Search for the cell housing the specified text and yield its [x, y] center coordinate. 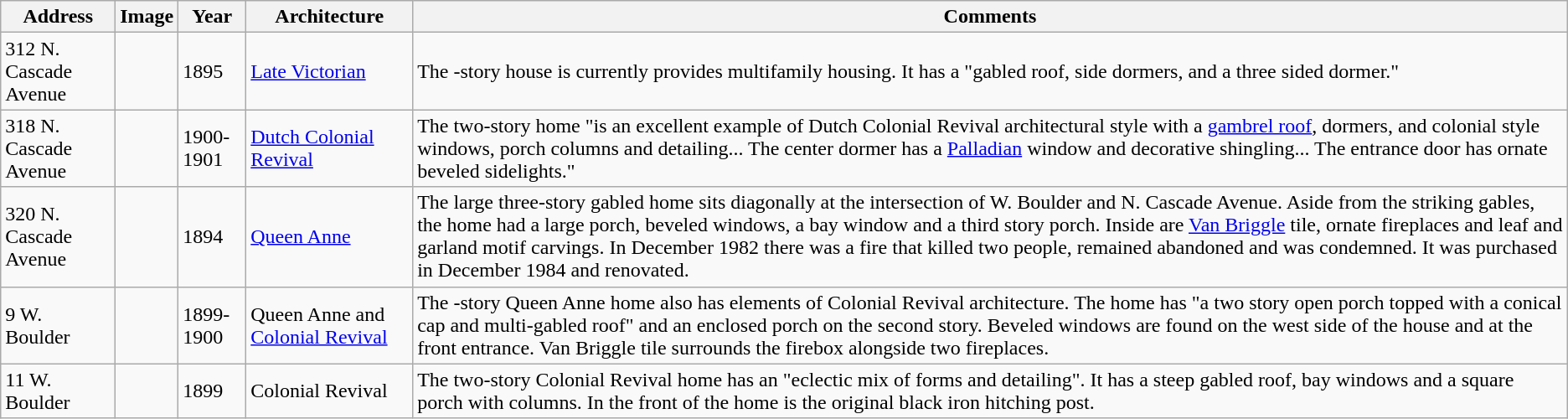
Year [213, 17]
Comments [990, 17]
312 N. Cascade Avenue [59, 71]
1895 [213, 71]
Dutch Colonial Revival [330, 148]
1894 [213, 236]
Address [59, 17]
1899 [213, 391]
11 W. Boulder [59, 391]
1899-1900 [213, 325]
Architecture [330, 17]
Image [147, 17]
9 W. Boulder [59, 325]
Late Victorian [330, 71]
318 N. Cascade Avenue [59, 148]
The -story house is currently provides multifamily housing. It has a "gabled roof, side dormers, and a three sided dormer." [990, 71]
320 N. Cascade Avenue [59, 236]
Colonial Revival [330, 391]
Queen Anne [330, 236]
Queen Anne and Colonial Revival [330, 325]
1900-1901 [213, 148]
